Find where the given text appears and provide that cell's center as [X, Y] coordinate. 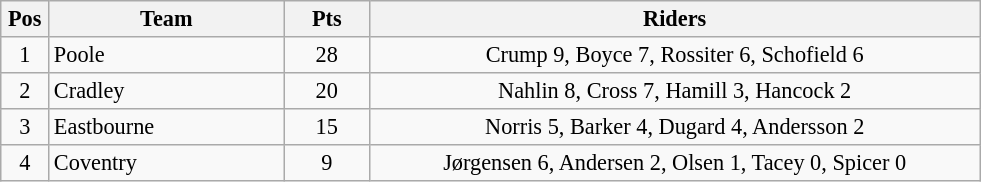
20 [326, 90]
Riders [674, 19]
Team [166, 19]
Nahlin 8, Cross 7, Hamill 3, Hancock 2 [674, 90]
Crump 9, Boyce 7, Rossiter 6, Schofield 6 [674, 55]
Cradley [166, 90]
3 [25, 126]
Coventry [166, 162]
Pts [326, 19]
4 [25, 162]
Poole [166, 55]
Jørgensen 6, Andersen 2, Olsen 1, Tacey 0, Spicer 0 [674, 162]
1 [25, 55]
Norris 5, Barker 4, Dugard 4, Andersson 2 [674, 126]
Pos [25, 19]
Eastbourne [166, 126]
2 [25, 90]
28 [326, 55]
15 [326, 126]
9 [326, 162]
